Locate the cell with the specified text and output its (x, y) center coordinate. 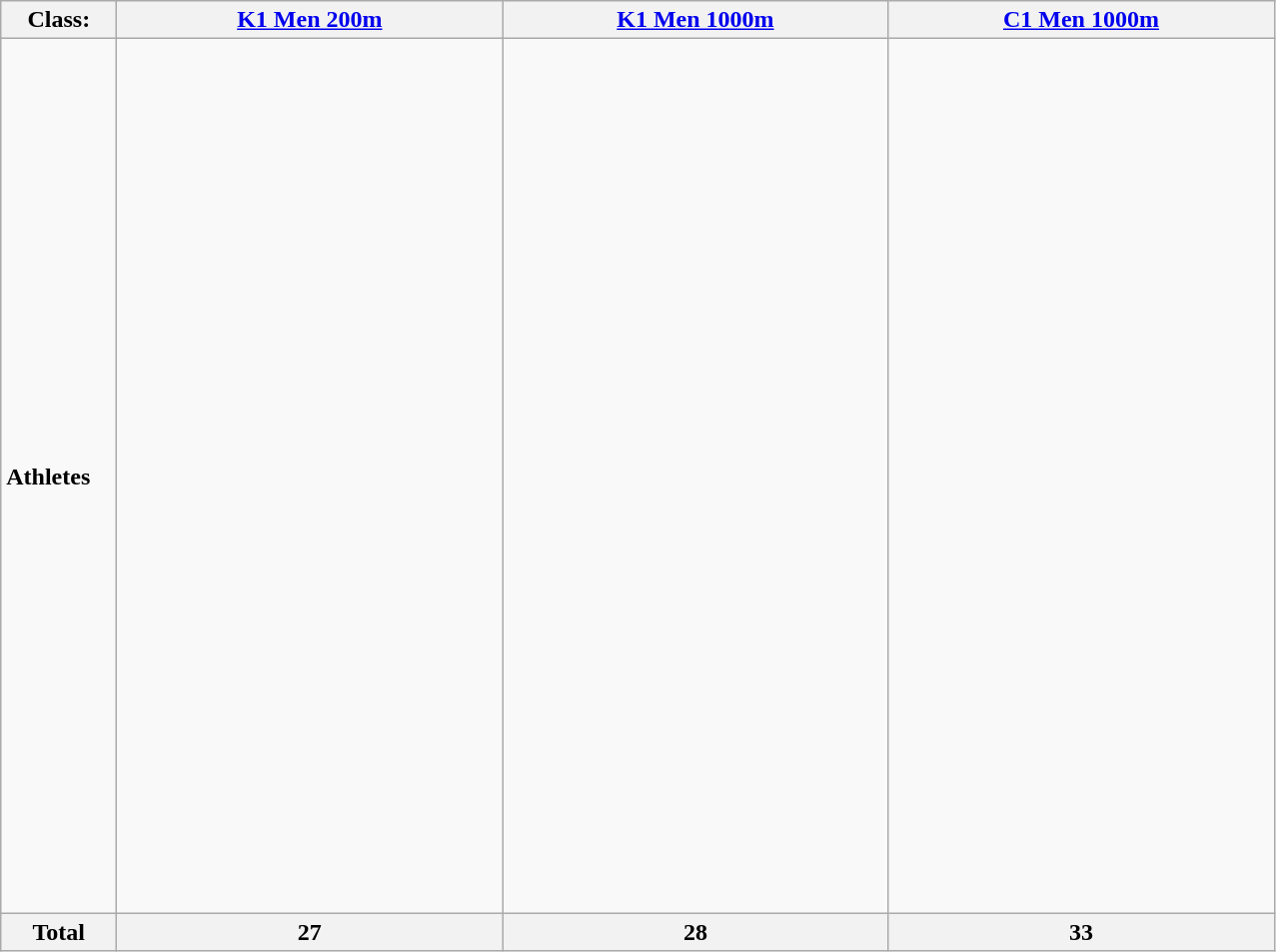
Athletes (59, 476)
Class: (59, 20)
27 (310, 932)
K1 Men 1000m (695, 20)
C1 Men 1000m (1081, 20)
33 (1081, 932)
Total (59, 932)
K1 Men 200m (310, 20)
28 (695, 932)
